Identify which cell holds the provided text, then report its [X, Y] central coordinate. 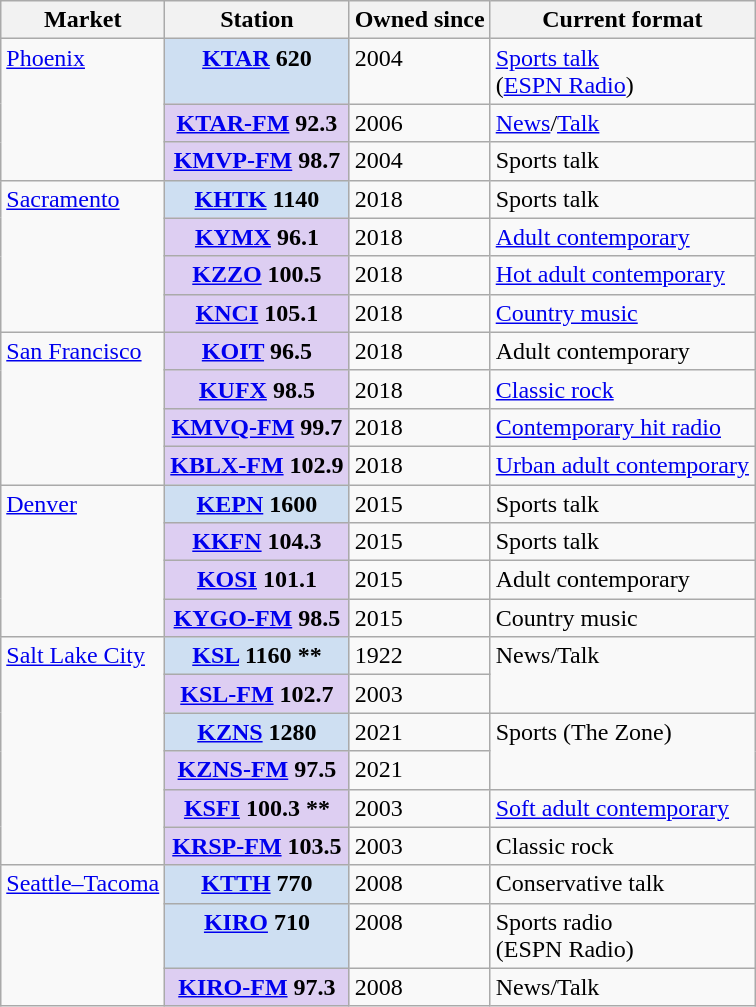
KYMX 96.1 [257, 237]
Sports talk(ESPN Radio) [622, 72]
Seattle–Tacoma [83, 936]
Contemporary hit radio [622, 427]
Soft adult contemporary [622, 808]
KYGO-FM 98.5 [257, 618]
KTAR 620 [257, 72]
KSL-FM 102.7 [257, 694]
Salt Lake City [83, 751]
KEPN 1600 [257, 503]
KNCI 105.1 [257, 313]
KBLX-FM 102.9 [257, 465]
KHTK 1140 [257, 199]
KIRO-FM 97.3 [257, 987]
KOIT 96.5 [257, 351]
KUFX 98.5 [257, 389]
KOSI 101.1 [257, 580]
Denver [83, 560]
KMVQ-FM 99.7 [257, 427]
KZNS 1280 [257, 732]
2006 [420, 123]
Current format [622, 20]
KZNS-FM 97.5 [257, 770]
KMVP-FM 98.7 [257, 161]
Urban adult contemporary [622, 465]
KIRO 710 [257, 936]
KSL 1160 ** [257, 656]
Owned since [420, 20]
KSFI 100.3 ** [257, 808]
Sports (The Zone) [622, 751]
Phoenix [83, 110]
KZZO 100.5 [257, 275]
Sports radio(ESPN Radio) [622, 936]
San Francisco [83, 408]
KTTH 770 [257, 884]
KKFN 104.3 [257, 542]
Station [257, 20]
KTAR-FM 92.3 [257, 123]
Sacramento [83, 256]
1922 [420, 656]
Market [83, 20]
Hot adult contemporary [622, 275]
Conservative talk [622, 884]
KRSP-FM 103.5 [257, 846]
